Locate the cell with the specified text and output its [x, y] center coordinate. 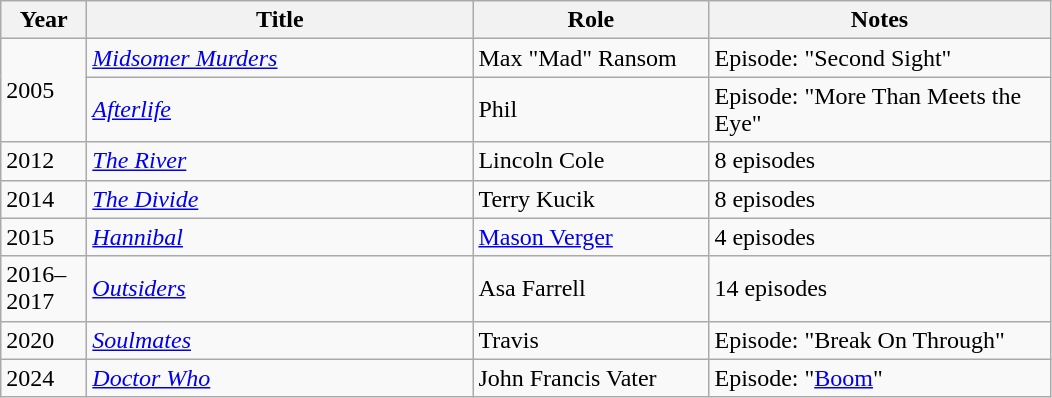
2014 [44, 199]
Asa Farrell [591, 288]
4 episodes [880, 237]
Episode: "More Than Meets the Eye" [880, 110]
Year [44, 20]
2005 [44, 90]
The River [280, 161]
John Francis Vater [591, 378]
Notes [880, 20]
14 episodes [880, 288]
2012 [44, 161]
Max "Mad" Ransom [591, 58]
Mason Verger [591, 237]
2015 [44, 237]
Title [280, 20]
Terry Kucik [591, 199]
The Divide [280, 199]
Soulmates [280, 340]
Phil [591, 110]
2024 [44, 378]
Travis [591, 340]
Episode: "Boom" [880, 378]
Lincoln Cole [591, 161]
2020 [44, 340]
Role [591, 20]
Episode: "Second Sight" [880, 58]
Hannibal [280, 237]
Doctor Who [280, 378]
Outsiders [280, 288]
Afterlife [280, 110]
2016–2017 [44, 288]
Midsomer Murders [280, 58]
Episode: "Break On Through" [880, 340]
